Determine the [x, y] coordinate at the center of the cell enclosing the given text.  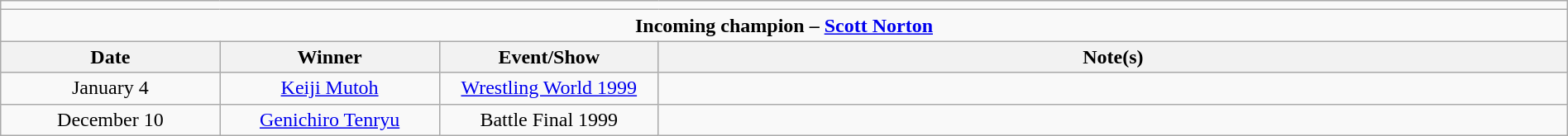
Genichiro Tenryu [329, 120]
Winner [329, 57]
Battle Final 1999 [549, 120]
Incoming champion – Scott Norton [784, 26]
December 10 [111, 120]
January 4 [111, 88]
Event/Show [549, 57]
Note(s) [1113, 57]
Wrestling World 1999 [549, 88]
Keiji Mutoh [329, 88]
Date [111, 57]
